Return the (x, y) coordinate for the center point of the cell that contains the specified text.  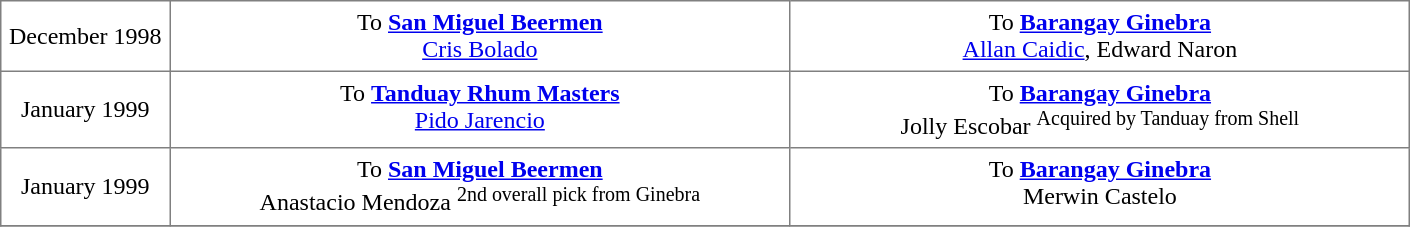
To Barangay GinebraJolly Escobar Acquired by Tanduay from Shell (1100, 110)
December 1998 (86, 36)
To San Miguel BeermenCris Bolado (480, 36)
To Tanduay Rhum MastersPido Jarencio (480, 110)
To San Miguel BeermenAnastacio Mendoza 2nd overall pick from Ginebra (480, 186)
To Barangay GinebraAllan Caidic, Edward Naron (1100, 36)
To Barangay GinebraMerwin Castelo (1100, 186)
